Return (x, y) of the center of cell containing provided text 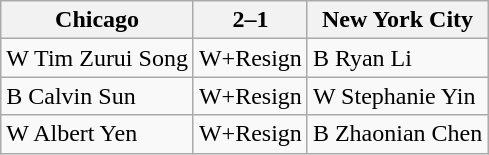
W Stephanie Yin (397, 96)
B Calvin Sun (98, 96)
B Ryan Li (397, 58)
New York City (397, 20)
B Zhaonian Chen (397, 134)
W Tim Zurui Song (98, 58)
2–1 (250, 20)
Chicago (98, 20)
W Albert Yen (98, 134)
